Extract the [x, y] coordinate from the center of the cell holding the provided text.  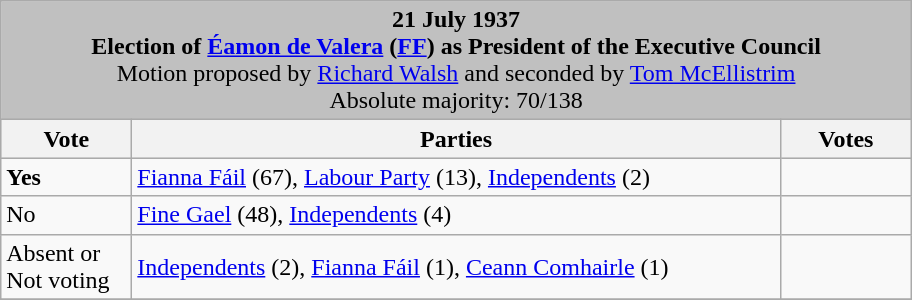
Fine Gael (48), Independents (4) [456, 215]
Yes [66, 177]
Fianna Fáil (67), Labour Party (13), Independents (2) [456, 177]
Parties [456, 139]
Vote [66, 139]
Independents (2), Fianna Fáil (1), Ceann Comhairle (1) [456, 266]
Absent orNot voting [66, 266]
Votes [846, 139]
No [66, 215]
